Output the [X, Y] coordinate of the center of the cell containing the given text.  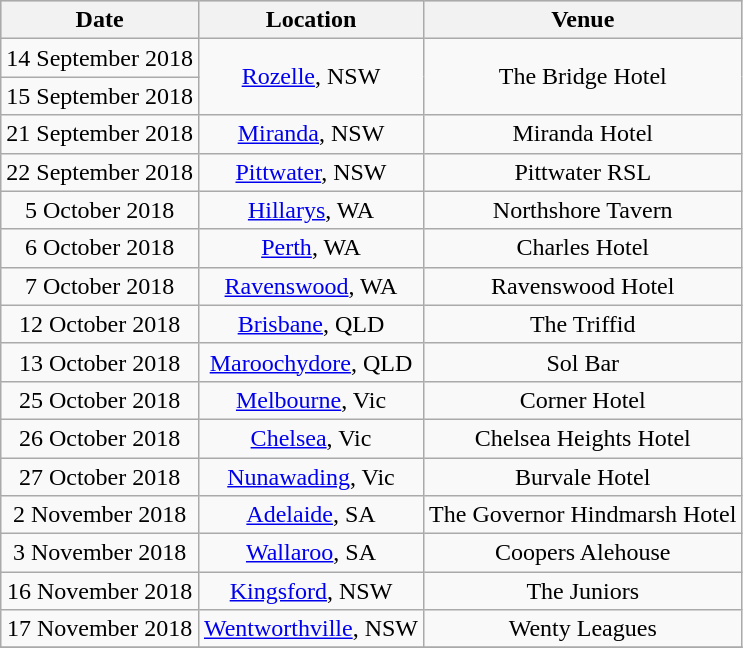
Rozelle, NSW [310, 77]
Nunawading, Vic [310, 477]
Coopers Alehouse [583, 553]
Charles Hotel [583, 248]
15 September 2018 [100, 96]
Maroochydore, QLD [310, 362]
26 October 2018 [100, 438]
3 November 2018 [100, 553]
Sol Bar [583, 362]
16 November 2018 [100, 591]
2 November 2018 [100, 515]
The Governor Hindmarsh Hotel [583, 515]
Miranda Hotel [583, 134]
Wentworthville, NSW [310, 629]
Brisbane, QLD [310, 324]
Pittwater, NSW [310, 172]
Ravenswood Hotel [583, 286]
21 September 2018 [100, 134]
Burvale Hotel [583, 477]
Pittwater RSL [583, 172]
12 October 2018 [100, 324]
27 October 2018 [100, 477]
Corner Hotel [583, 400]
Northshore Tavern [583, 210]
Location [310, 20]
Venue [583, 20]
The Juniors [583, 591]
Miranda, NSW [310, 134]
14 September 2018 [100, 58]
Perth, WA [310, 248]
Hillarys, WA [310, 210]
Chelsea Heights Hotel [583, 438]
13 October 2018 [100, 362]
25 October 2018 [100, 400]
Adelaide, SA [310, 515]
Wallaroo, SA [310, 553]
Kingsford, NSW [310, 591]
17 November 2018 [100, 629]
7 October 2018 [100, 286]
Ravenswood, WA [310, 286]
Chelsea, Vic [310, 438]
The Bridge Hotel [583, 77]
6 October 2018 [100, 248]
Date [100, 20]
5 October 2018 [100, 210]
Wenty Leagues [583, 629]
22 September 2018 [100, 172]
Melbourne, Vic [310, 400]
The Triffid [583, 324]
